Find where the given text appears and provide that cell's center as (X, Y) coordinate. 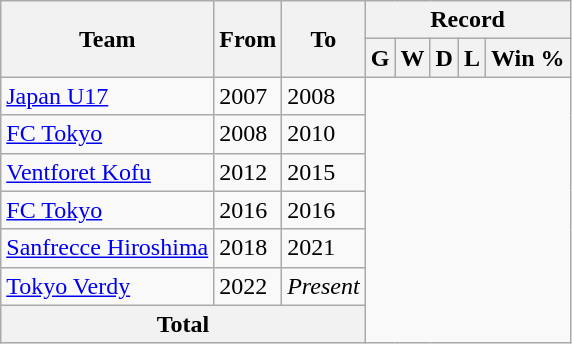
Tokyo Verdy (108, 286)
2018 (248, 248)
D (444, 58)
2012 (248, 172)
2007 (248, 96)
Total (183, 324)
Japan U17 (108, 96)
From (248, 39)
Team (108, 39)
2021 (324, 248)
Ventforet Kofu (108, 172)
Sanfrecce Hiroshima (108, 248)
Win % (528, 58)
2015 (324, 172)
2010 (324, 134)
Record (468, 20)
W (412, 58)
2022 (248, 286)
Present (324, 286)
G (380, 58)
To (324, 39)
L (472, 58)
